Scan for the cell matching the given text and deliver its (x, y) coordinate at center. 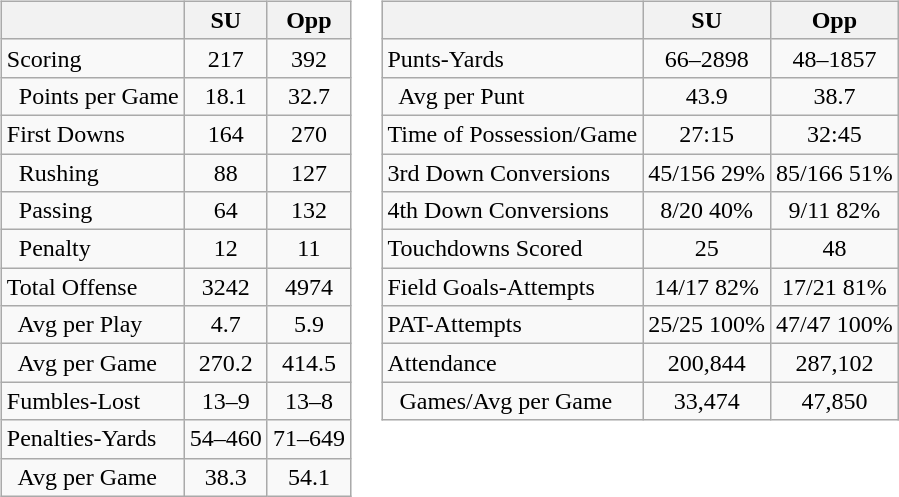
13–8 (308, 401)
Penalty (92, 249)
217 (226, 58)
71–649 (308, 439)
Time of Possession/Game (512, 134)
48–1857 (835, 58)
Fumbles-Lost (92, 401)
270 (308, 134)
PAT-Attempts (512, 325)
64 (226, 211)
38.7 (835, 96)
32:45 (835, 134)
88 (226, 173)
Avg per Punt (512, 96)
Passing (92, 211)
27:15 (707, 134)
48 (835, 249)
Attendance (512, 363)
Total Offense (92, 287)
200,844 (707, 363)
First Downs (92, 134)
287,102 (835, 363)
43.9 (707, 96)
Points per Game (92, 96)
47/47 100% (835, 325)
270.2 (226, 363)
14/17 82% (707, 287)
45/156 29% (707, 173)
4th Down Conversions (512, 211)
Rushing (92, 173)
54–460 (226, 439)
32.7 (308, 96)
127 (308, 173)
25 (707, 249)
11 (308, 249)
3242 (226, 287)
85/166 51% (835, 173)
3rd Down Conversions (512, 173)
4.7 (226, 325)
8/20 40% (707, 211)
392 (308, 58)
Avg per Play (92, 325)
Punts-Yards (512, 58)
66–2898 (707, 58)
47,850 (835, 401)
12 (226, 249)
Touchdowns Scored (512, 249)
54.1 (308, 477)
164 (226, 134)
17/21 81% (835, 287)
38.3 (226, 477)
Field Goals-Attempts (512, 287)
13–9 (226, 401)
18.1 (226, 96)
Scoring (92, 58)
414.5 (308, 363)
4974 (308, 287)
Games/Avg per Game (512, 401)
33,474 (707, 401)
25/25 100% (707, 325)
132 (308, 211)
Penalties-Yards (92, 439)
5.9 (308, 325)
9/11 82% (835, 211)
